Find where the given text appears and provide that cell's center as (X, Y) coordinate. 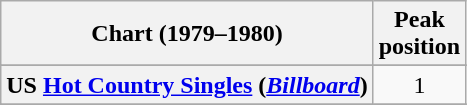
Chart (1979–1980) (187, 34)
1 (419, 85)
Peakposition (419, 34)
US Hot Country Singles (Billboard) (187, 85)
